Return the [x, y] coordinate for the center point of the cell that contains the specified text.  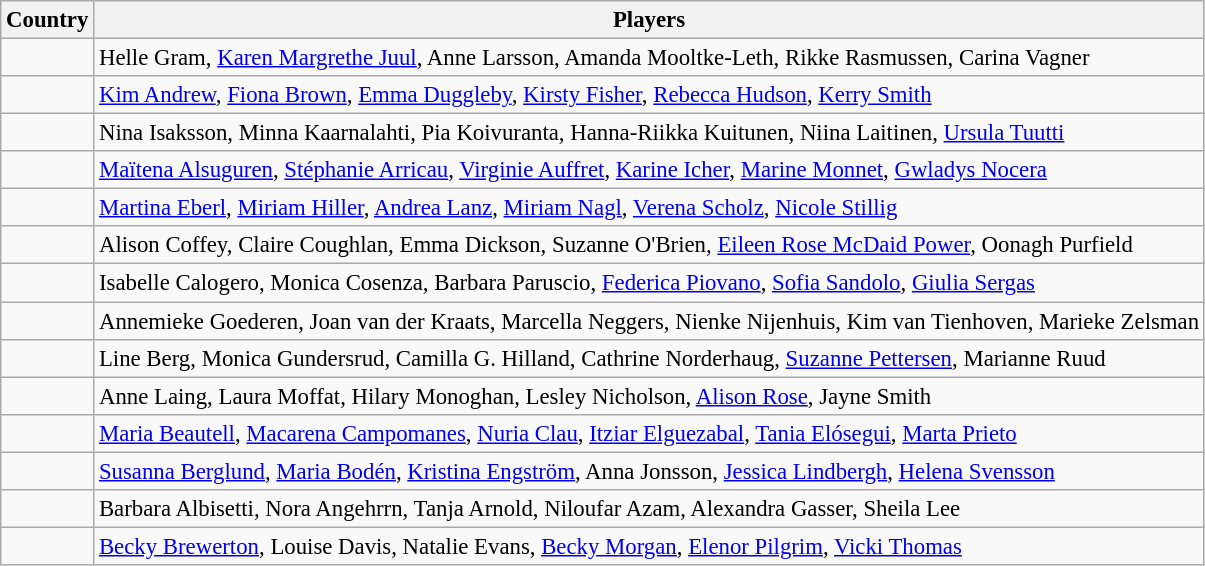
Annemieke Goederen, Joan van der Kraats, Marcella Neggers, Nienke Nijenhuis, Kim van Tienhoven, Marieke Zelsman [650, 321]
Becky Brewerton, Louise Davis, Natalie Evans, Becky Morgan, Elenor Pilgrim, Vicki Thomas [650, 546]
Martina Eberl, Miriam Hiller, Andrea Lanz, Miriam Nagl, Verena Scholz, Nicole Stillig [650, 208]
Nina Isaksson, Minna Kaarnalahti, Pia Koivuranta, Hanna-Riikka Kuitunen, Niina Laitinen, Ursula Tuutti [650, 133]
Susanna Berglund, Maria Bodén, Kristina Engström, Anna Jonsson, Jessica Lindbergh, Helena Svensson [650, 471]
Barbara Albisetti, Nora Angehrrn, Tanja Arnold, Niloufar Azam, Alexandra Gasser, Sheila Lee [650, 509]
Line Berg, Monica Gundersrud, Camilla G. Hilland, Cathrine Norderhaug, Suzanne Pettersen, Marianne Ruud [650, 358]
Players [650, 20]
Helle Gram, Karen Margrethe Juul, Anne Larsson, Amanda Mooltke-Leth, Rikke Rasmussen, Carina Vagner [650, 58]
Isabelle Calogero, Monica Cosenza, Barbara Paruscio, Federica Piovano, Sofia Sandolo, Giulia Sergas [650, 283]
Anne Laing, Laura Moffat, Hilary Monoghan, Lesley Nicholson, Alison Rose, Jayne Smith [650, 396]
Maïtena Alsuguren, Stéphanie Arricau, Virginie Auffret, Karine Icher, Marine Monnet, Gwladys Nocera [650, 170]
Country [48, 20]
Maria Beautell, Macarena Campomanes, Nuria Clau, Itziar Elguezabal, Tania Elósegui, Marta Prieto [650, 433]
Alison Coffey, Claire Coughlan, Emma Dickson, Suzanne O'Brien, Eileen Rose McDaid Power, Oonagh Purfield [650, 245]
Kim Andrew, Fiona Brown, Emma Duggleby, Kirsty Fisher, Rebecca Hudson, Kerry Smith [650, 95]
